Output the (x, y) coordinate of the center of the cell containing the given text.  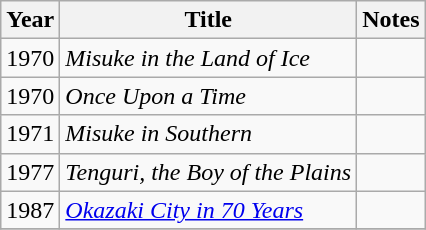
Title (208, 20)
Once Upon a Time (208, 96)
Misuke in Southern (208, 134)
1987 (30, 210)
1977 (30, 172)
Misuke in the Land of Ice (208, 58)
Tenguri, the Boy of the Plains (208, 172)
Notes (391, 20)
Okazaki City in 70 Years (208, 210)
1971 (30, 134)
Year (30, 20)
